Determine the (x, y) coordinate at the center of the cell enclosing the given text.  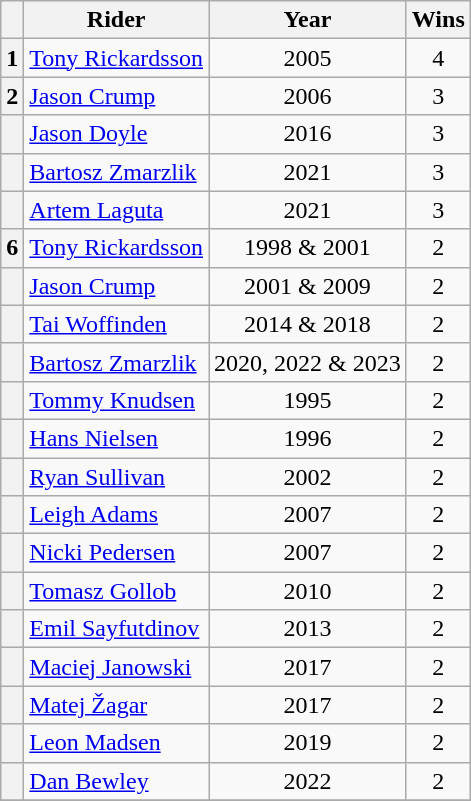
Dan Bewley (116, 781)
Matej Žagar (116, 705)
1 (12, 58)
Wins (438, 20)
Emil Sayfutdinov (116, 629)
Rider (116, 20)
Maciej Janowski (116, 667)
6 (12, 248)
Tomasz Gollob (116, 591)
2006 (308, 96)
2013 (308, 629)
2010 (308, 591)
2002 (308, 477)
1998 & 2001 (308, 248)
Tommy Knudsen (116, 400)
2020, 2022 & 2023 (308, 362)
2016 (308, 134)
Ryan Sullivan (116, 477)
Leigh Adams (116, 515)
2014 & 2018 (308, 324)
2001 & 2009 (308, 286)
Nicki Pedersen (116, 553)
1996 (308, 438)
Leon Madsen (116, 743)
2019 (308, 743)
Hans Nielsen (116, 438)
1995 (308, 400)
Jason Doyle (116, 134)
2022 (308, 781)
Year (308, 20)
Artem Laguta (116, 210)
4 (438, 58)
2005 (308, 58)
Tai Woffinden (116, 324)
